Capture the cell that displays the provided text and extract its (x, y) central coordinate. 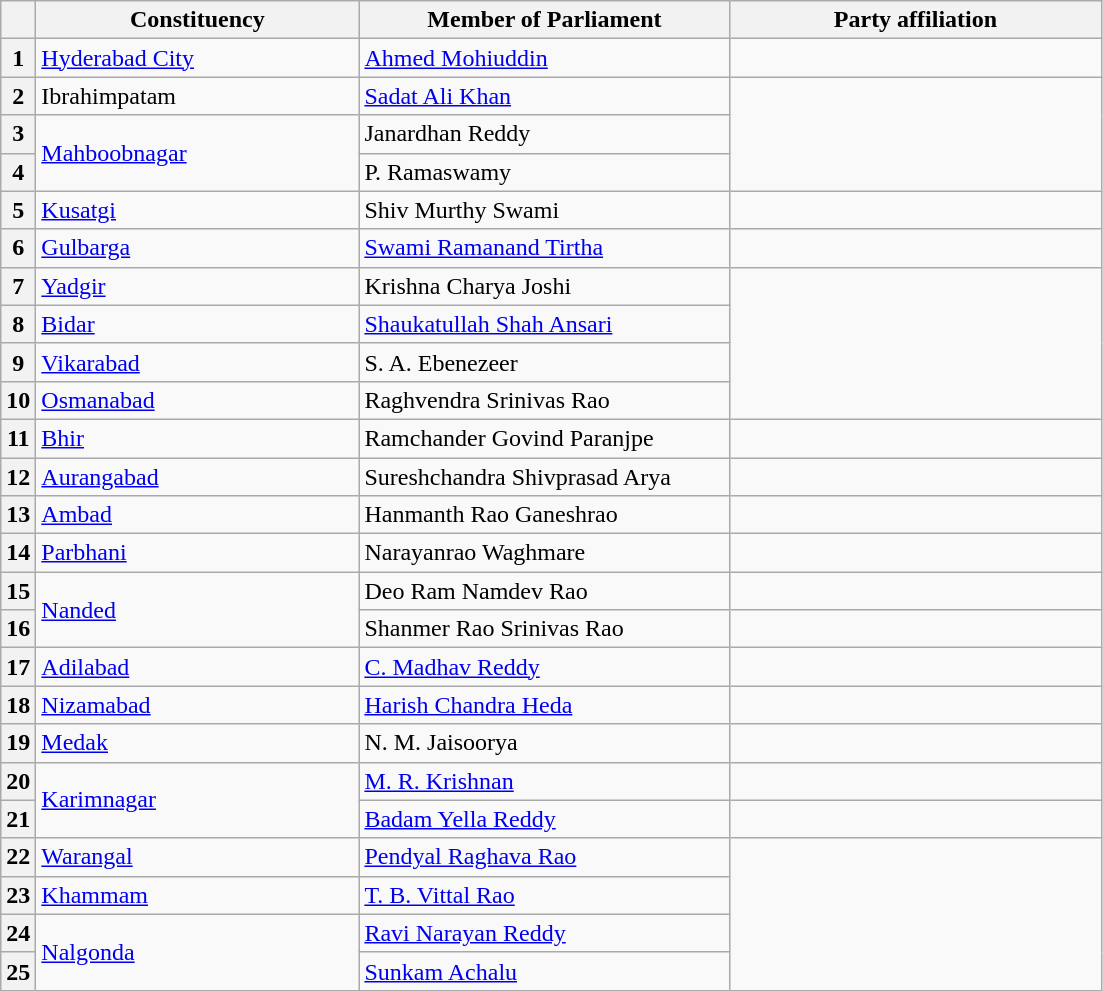
Shiv Murthy Swami (544, 210)
Janardhan Reddy (544, 134)
13 (18, 515)
Ravi Narayan Reddy (544, 933)
6 (18, 248)
Party affiliation (916, 20)
15 (18, 591)
Ahmed Mohiuddin (544, 58)
Shanmer Rao Srinivas Rao (544, 629)
5 (18, 210)
Hyderabad City (198, 58)
Badam Yella Reddy (544, 819)
10 (18, 400)
Vikarabad (198, 362)
2 (18, 96)
Osmanabad (198, 400)
20 (18, 781)
Yadgir (198, 286)
4 (18, 172)
7 (18, 286)
Parbhani (198, 553)
Member of Parliament (544, 20)
18 (18, 705)
C. Madhav Reddy (544, 667)
Medak (198, 743)
Ibrahimpatam (198, 96)
Nalgonda (198, 952)
21 (18, 819)
Shaukatullah Shah Ansari (544, 324)
Constituency (198, 20)
22 (18, 857)
23 (18, 895)
8 (18, 324)
Pendyal Raghava Rao (544, 857)
Krishna Charya Joshi (544, 286)
Ambad (198, 515)
Sureshchandra Shivprasad Arya (544, 477)
9 (18, 362)
M. R. Krishnan (544, 781)
Deo Ram Namdev Rao (544, 591)
Aurangabad (198, 477)
P. Ramaswamy (544, 172)
Mahboobnagar (198, 153)
S. A. Ebenezeer (544, 362)
12 (18, 477)
Nanded (198, 610)
16 (18, 629)
Sunkam Achalu (544, 971)
Karimnagar (198, 800)
Khammam (198, 895)
Harish Chandra Heda (544, 705)
Nizamabad (198, 705)
Kusatgi (198, 210)
Narayanrao Waghmare (544, 553)
11 (18, 438)
Bhir (198, 438)
Sadat Ali Khan (544, 96)
25 (18, 971)
Gulbarga (198, 248)
N. M. Jaisoorya (544, 743)
Hanmanth Rao Ganeshrao (544, 515)
17 (18, 667)
24 (18, 933)
Bidar (198, 324)
Swami Ramanand Tirtha (544, 248)
Ramchander Govind Paranjpe (544, 438)
14 (18, 553)
1 (18, 58)
Adilabad (198, 667)
T. B. Vittal Rao (544, 895)
3 (18, 134)
19 (18, 743)
Raghvendra Srinivas Rao (544, 400)
Warangal (198, 857)
